Capture the cell that displays the provided text and extract its (X, Y) central coordinate. 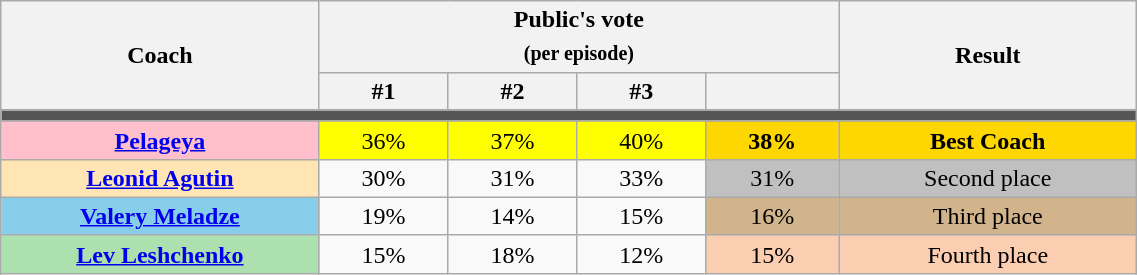
Best Coach (988, 140)
19% (384, 216)
Public's vote(per episode) (579, 36)
Leonid Agutin (160, 178)
36% (384, 140)
16% (772, 216)
40% (642, 140)
37% (512, 140)
Fourth place (988, 254)
Coach (160, 56)
33% (642, 178)
18% (512, 254)
12% (642, 254)
#3 (642, 91)
38% (772, 140)
Lev Leshchenko (160, 254)
#1 (384, 91)
30% (384, 178)
14% (512, 216)
#2 (512, 91)
Third place (988, 216)
Pelageya (160, 140)
Second place (988, 178)
Valery Meladze (160, 216)
Result (988, 56)
